Locate the cell with the specified text and output its [X, Y] center coordinate. 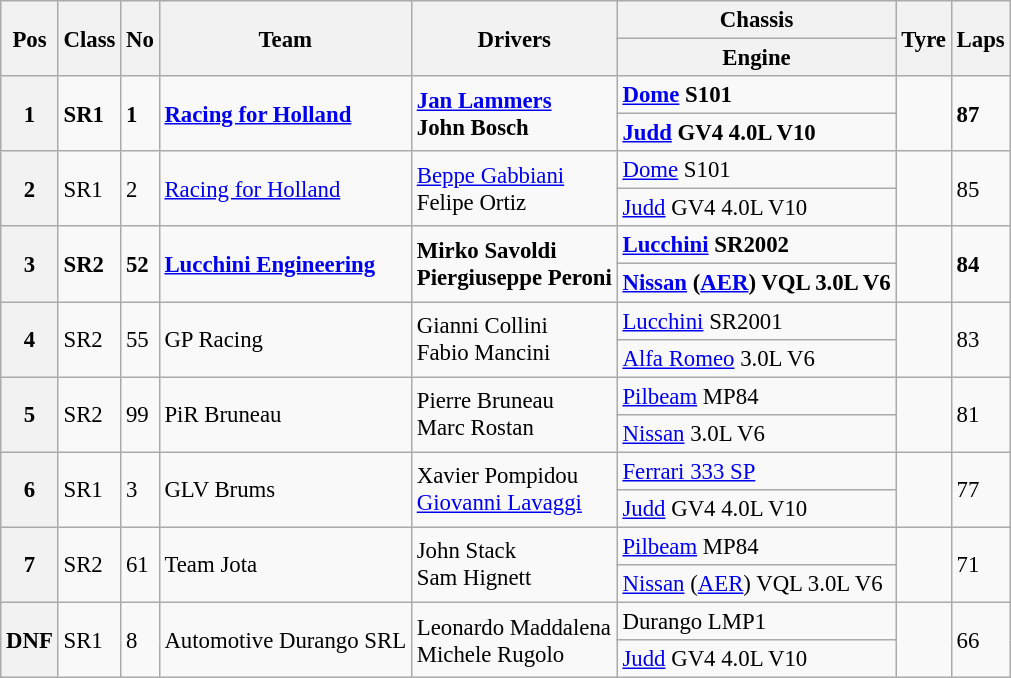
Team Jota [285, 564]
81 [980, 414]
Lucchini SR2002 [756, 245]
Gianni Collini Fabio Mancini [514, 340]
83 [980, 340]
Automotive Durango SRL [285, 640]
Class [90, 38]
PiR Bruneau [285, 414]
Pierre Bruneau Marc Rostan [514, 414]
6 [30, 490]
Xavier Pompidou Giovanni Lavaggi [514, 490]
Nissan 3.0L V6 [756, 433]
Lucchini SR2001 [756, 321]
Lucchini Engineering [285, 264]
Beppe Gabbiani Felipe Ortiz [514, 188]
5 [30, 414]
Tyre [924, 38]
8 [140, 640]
52 [140, 264]
Durango LMP1 [756, 621]
GP Racing [285, 340]
Pos [30, 38]
DNF [30, 640]
55 [140, 340]
No [140, 38]
Leonardo Maddalena Michele Rugolo [514, 640]
Ferrari 333 SP [756, 471]
7 [30, 564]
Alfa Romeo 3.0L V6 [756, 358]
Mirko Savoldi Piergiuseppe Peroni [514, 264]
Engine [756, 58]
77 [980, 490]
John Stack Sam Hignett [514, 564]
4 [30, 340]
Drivers [514, 38]
GLV Brums [285, 490]
Laps [980, 38]
84 [980, 264]
61 [140, 564]
85 [980, 188]
99 [140, 414]
Jan Lammers John Bosch [514, 114]
71 [980, 564]
Team [285, 38]
66 [980, 640]
Chassis [756, 20]
87 [980, 114]
